Search for the cell housing the specified text and yield its (X, Y) center coordinate. 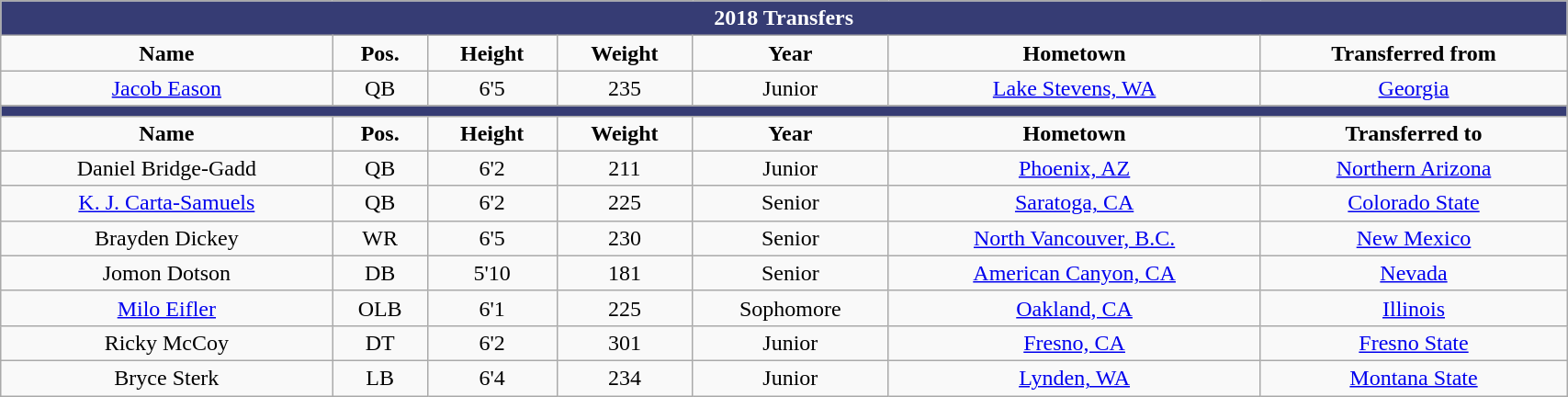
Colorado State (1413, 203)
Fresno, CA (1075, 343)
Bryce Sterk (167, 378)
5'10 (492, 273)
New Mexico (1413, 238)
North Vancouver, B.C. (1075, 238)
Nevada (1413, 273)
DT (380, 343)
Brayden Dickey (167, 238)
Lynden, WA (1075, 378)
Fresno State (1413, 343)
American Canyon, CA (1075, 273)
Oakland, CA (1075, 308)
2018 Transfers (784, 18)
230 (625, 238)
WR (380, 238)
LB (380, 378)
181 (625, 273)
Daniel Bridge-Gadd (167, 168)
235 (625, 88)
Milo Eifler (167, 308)
Lake Stevens, WA (1075, 88)
Phoenix, AZ (1075, 168)
6'1 (492, 308)
Saratoga, CA (1075, 203)
211 (625, 168)
Jomon Dotson (167, 273)
Sophomore (790, 308)
301 (625, 343)
Georgia (1413, 88)
Ricky McCoy (167, 343)
Illinois (1413, 308)
234 (625, 378)
DB (380, 273)
6'4 (492, 378)
Jacob Eason (167, 88)
OLB (380, 308)
Transferred from (1413, 53)
Montana State (1413, 378)
Transferred to (1413, 133)
K. J. Carta-Samuels (167, 203)
Northern Arizona (1413, 168)
